Find where the given text appears and provide that cell's center as (x, y) coordinate. 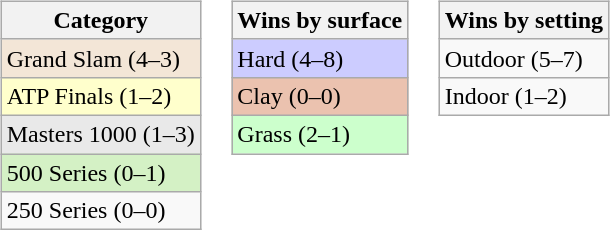
500 Series (0–1) (100, 173)
Grand Slam (4–3) (100, 58)
Wins by setting (524, 20)
Indoor (1–2) (524, 96)
Outdoor (5–7) (524, 58)
ATP Finals (1–2) (100, 96)
Category (100, 20)
Wins by surface (320, 20)
250 Series (0–0) (100, 211)
Grass (2–1) (320, 134)
Masters 1000 (1–3) (100, 134)
Clay (0–0) (320, 96)
Hard (4–8) (320, 58)
